Output the [x, y] coordinate of the center of the cell containing the given text.  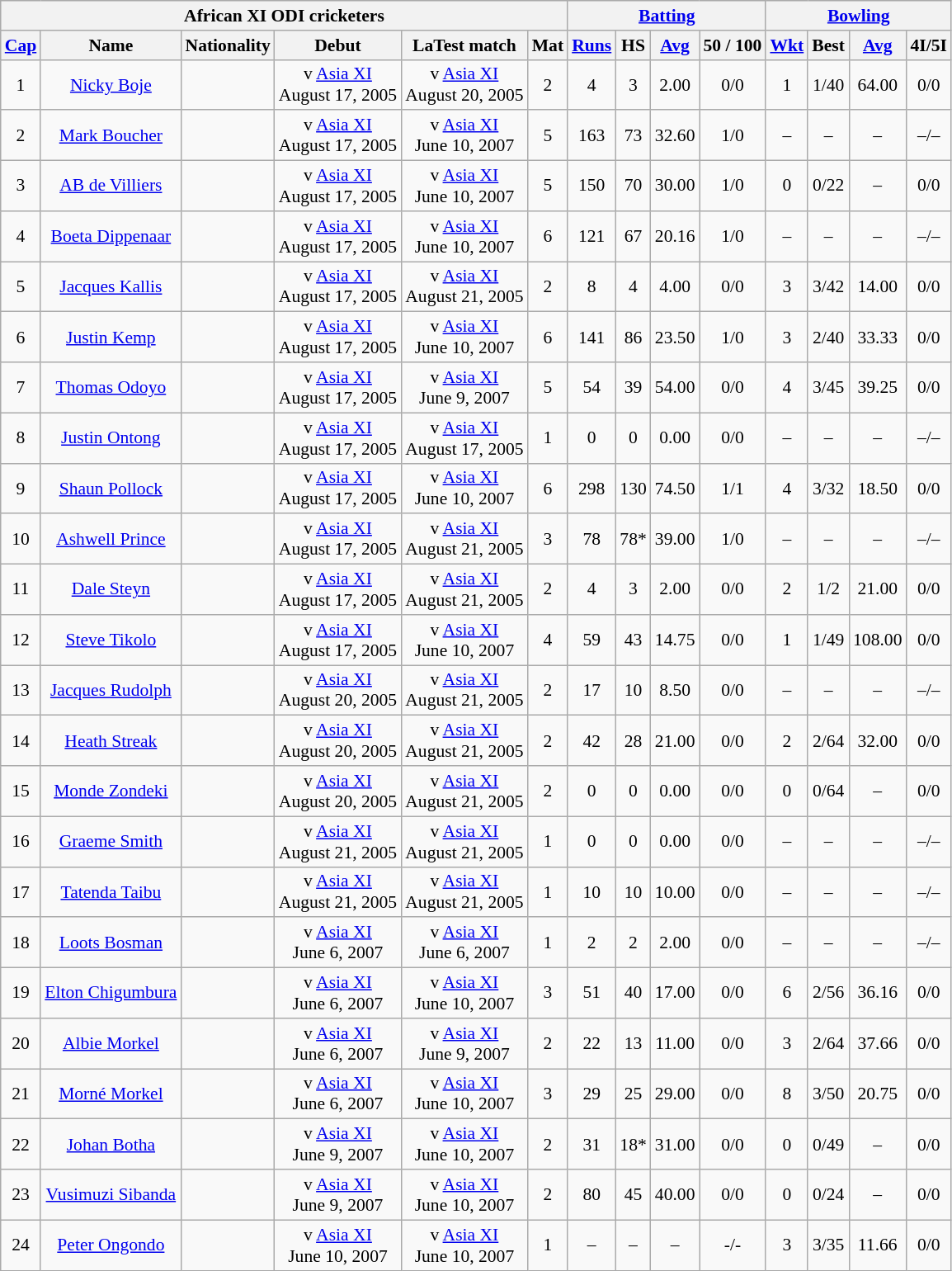
14.00 [878, 287]
298 [591, 489]
Ashwell Prince [111, 540]
Wkt [787, 45]
Tatenda Taibu [111, 891]
3/42 [828, 287]
24 [21, 1245]
3/50 [828, 1094]
Dale Steyn [111, 589]
21 [21, 1094]
Johan Botha [111, 1144]
Shaun Pollock [111, 489]
30.00 [675, 187]
18 [21, 943]
28 [634, 741]
18.50 [878, 489]
29.00 [675, 1094]
23 [21, 1195]
29 [591, 1094]
80 [591, 1195]
African XI ODI cricketers [284, 16]
Mark Boucher [111, 135]
16 [21, 842]
78* [634, 540]
14 [21, 741]
20 [21, 1043]
1/49 [828, 640]
3/35 [828, 1245]
54.00 [675, 388]
33.33 [878, 337]
3/32 [828, 489]
4.00 [675, 287]
Bowling [858, 16]
Runs [591, 45]
Albie Morkel [111, 1043]
2/40 [828, 337]
Best [828, 45]
9 [21, 489]
17.00 [675, 994]
39.25 [878, 388]
54 [591, 388]
32.00 [878, 741]
AB de Villiers [111, 187]
23.50 [675, 337]
Batting [667, 16]
20.16 [675, 236]
150 [591, 187]
50 / 100 [733, 45]
Monde Zondeki [111, 791]
8.50 [675, 690]
Justin Ontong [111, 437]
4I/5I [929, 45]
73 [634, 135]
0/22 [828, 187]
Steve Tikolo [111, 640]
20.75 [878, 1094]
163 [591, 135]
39 [634, 388]
Peter Ongondo [111, 1245]
Boeta Dippenaar [111, 236]
18* [634, 1144]
Cap [21, 45]
Nationality [228, 45]
Justin Kemp [111, 337]
31.00 [675, 1144]
Debut [338, 45]
11.66 [878, 1245]
74.50 [675, 489]
Thomas Odoyo [111, 388]
12 [21, 640]
51 [591, 994]
45 [634, 1195]
37.66 [878, 1043]
11.00 [675, 1043]
3/45 [828, 388]
78 [591, 540]
Loots Bosman [111, 943]
32.60 [675, 135]
Jacques Kallis [111, 287]
-/- [733, 1245]
Elton Chigumbura [111, 994]
108.00 [878, 640]
10.00 [675, 891]
1/40 [828, 84]
7 [21, 388]
42 [591, 741]
25 [634, 1094]
86 [634, 337]
15 [21, 791]
67 [634, 236]
11 [21, 589]
39.00 [675, 540]
0/64 [828, 791]
70 [634, 187]
43 [634, 640]
2/56 [828, 994]
Vusimuzi Sibanda [111, 1195]
130 [634, 489]
40.00 [675, 1195]
Mat [548, 45]
64.00 [878, 84]
31 [591, 1144]
59 [591, 640]
14.75 [675, 640]
141 [591, 337]
HS [634, 45]
1/1 [733, 489]
Heath Streak [111, 741]
Name [111, 45]
Graeme Smith [111, 842]
Morné Morkel [111, 1094]
0/49 [828, 1144]
0/24 [828, 1195]
36.16 [878, 994]
1/2 [828, 589]
Jacques Rudolph [111, 690]
121 [591, 236]
LaTest match [464, 45]
Nicky Boje [111, 84]
40 [634, 994]
19 [21, 994]
